Capture the cell that displays the provided text and extract its [X, Y] central coordinate. 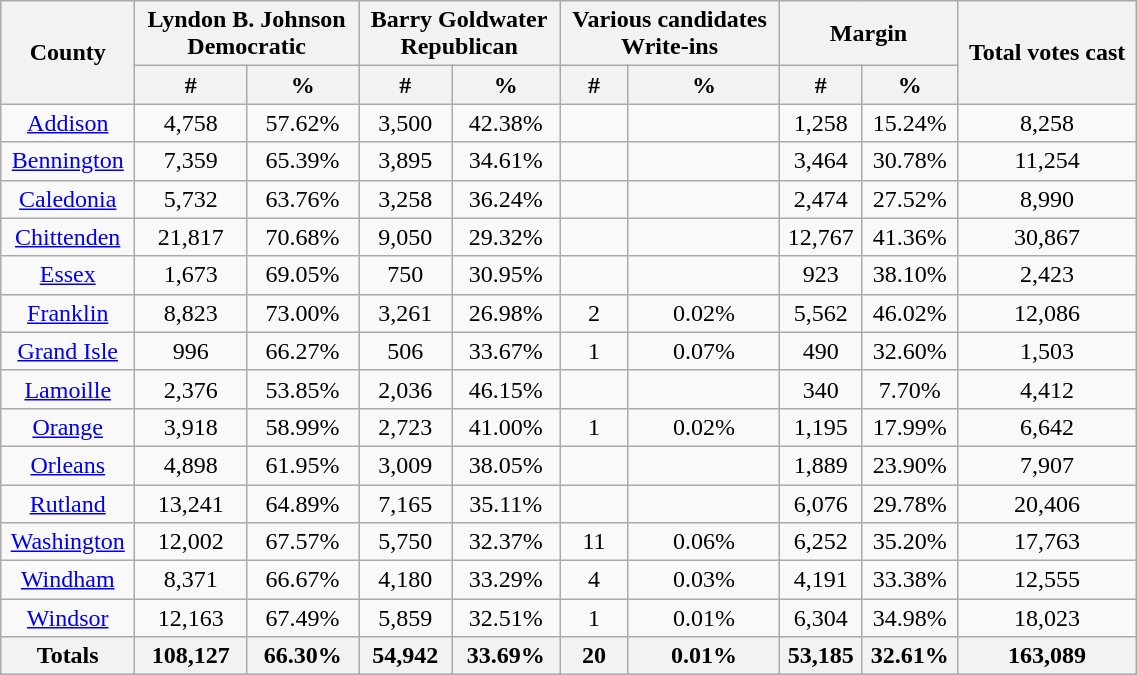
30.95% [506, 275]
6,304 [821, 618]
29.78% [910, 503]
67.49% [303, 618]
33.29% [506, 580]
35.20% [910, 542]
108,127 [191, 656]
3,500 [406, 123]
34.98% [910, 618]
26.98% [506, 313]
38.05% [506, 465]
53,185 [821, 656]
27.52% [910, 199]
340 [821, 389]
32.60% [910, 351]
6,076 [821, 503]
11 [594, 542]
Chittenden [68, 237]
0.06% [704, 542]
3,261 [406, 313]
67.57% [303, 542]
15.24% [910, 123]
4 [594, 580]
3,895 [406, 161]
2,423 [1046, 275]
23.90% [910, 465]
20 [594, 656]
2,036 [406, 389]
Bennington [68, 161]
8,823 [191, 313]
5,562 [821, 313]
1,673 [191, 275]
506 [406, 351]
1,503 [1046, 351]
8,990 [1046, 199]
Franklin [68, 313]
Margin [869, 34]
1,258 [821, 123]
53.85% [303, 389]
65.39% [303, 161]
Windsor [68, 618]
3,009 [406, 465]
4,412 [1046, 389]
30.78% [910, 161]
5,750 [406, 542]
Orleans [68, 465]
Grand Isle [68, 351]
Totals [68, 656]
Lamoille [68, 389]
41.00% [506, 427]
2,723 [406, 427]
33.69% [506, 656]
63.76% [303, 199]
3,918 [191, 427]
33.38% [910, 580]
490 [821, 351]
66.27% [303, 351]
33.67% [506, 351]
Windham [68, 580]
12,555 [1046, 580]
12,163 [191, 618]
7,907 [1046, 465]
Various candidatesWrite-ins [670, 34]
46.15% [506, 389]
61.95% [303, 465]
6,252 [821, 542]
4,180 [406, 580]
32.51% [506, 618]
57.62% [303, 123]
21,817 [191, 237]
Orange [68, 427]
Addison [68, 123]
0.03% [704, 580]
County [68, 52]
2,474 [821, 199]
4,898 [191, 465]
Washington [68, 542]
17.99% [910, 427]
70.68% [303, 237]
996 [191, 351]
29.32% [506, 237]
66.67% [303, 580]
36.24% [506, 199]
18,023 [1046, 618]
Lyndon B. JohnsonDemocratic [247, 34]
64.89% [303, 503]
923 [821, 275]
Caledonia [68, 199]
7,359 [191, 161]
42.38% [506, 123]
73.00% [303, 313]
2 [594, 313]
30,867 [1046, 237]
20,406 [1046, 503]
58.99% [303, 427]
4,191 [821, 580]
4,758 [191, 123]
5,732 [191, 199]
6,642 [1046, 427]
41.36% [910, 237]
11,254 [1046, 161]
8,371 [191, 580]
1,195 [821, 427]
66.30% [303, 656]
12,086 [1046, 313]
34.61% [506, 161]
13,241 [191, 503]
12,767 [821, 237]
Barry GoldwaterRepublican [460, 34]
Rutland [68, 503]
32.61% [910, 656]
0.07% [704, 351]
69.05% [303, 275]
54,942 [406, 656]
17,763 [1046, 542]
38.10% [910, 275]
2,376 [191, 389]
3,258 [406, 199]
9,050 [406, 237]
163,089 [1046, 656]
Essex [68, 275]
1,889 [821, 465]
46.02% [910, 313]
35.11% [506, 503]
12,002 [191, 542]
7.70% [910, 389]
750 [406, 275]
5,859 [406, 618]
8,258 [1046, 123]
3,464 [821, 161]
7,165 [406, 503]
Total votes cast [1046, 52]
32.37% [506, 542]
